Identify which cell holds the provided text, then report its [X, Y] central coordinate. 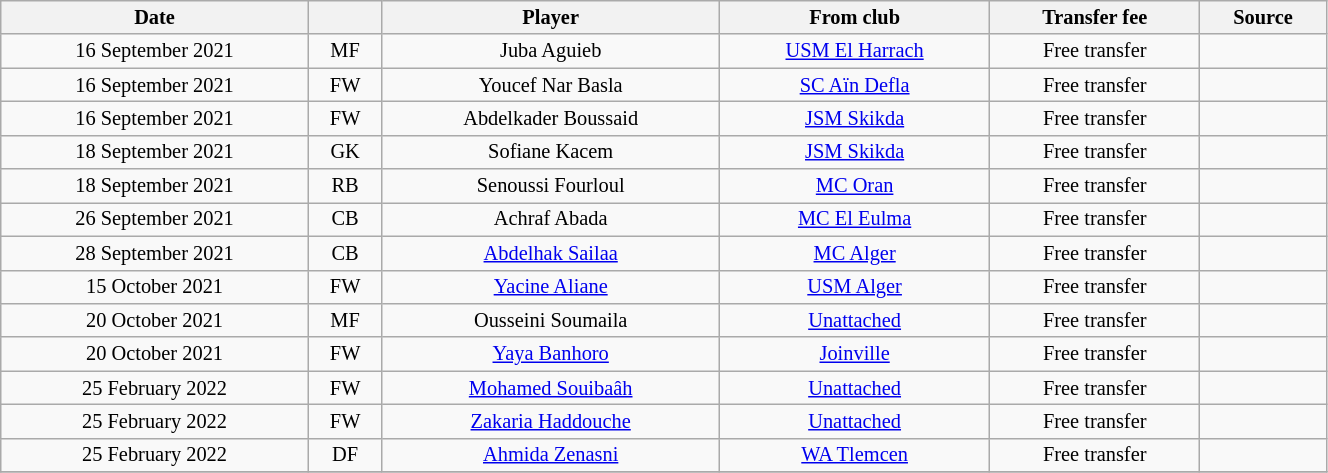
Sofiane Kacem [551, 152]
Ousseini Soumaila [551, 320]
26 September 2021 [155, 219]
Ahmida Zenasni [551, 455]
DF [345, 455]
USM El Harrach [854, 51]
From club [854, 17]
Yacine Aliane [551, 287]
Transfer fee [1095, 17]
Abdelhak Sailaa [551, 253]
Senoussi Fourloul [551, 186]
Joinville [854, 354]
MC Alger [854, 253]
Zakaria Haddouche [551, 421]
RB [345, 186]
Youcef Nar Basla [551, 85]
WA Tlemcen [854, 455]
Date [155, 17]
MC El Eulma [854, 219]
MC Oran [854, 186]
Achraf Abada [551, 219]
GK [345, 152]
Juba Aguieb [551, 51]
28 September 2021 [155, 253]
15 October 2021 [155, 287]
Mohamed Souibaâh [551, 388]
USM Alger [854, 287]
Player [551, 17]
SC Aïn Defla [854, 85]
Abdelkader Boussaid [551, 118]
Source [1264, 17]
Yaya Banhoro [551, 354]
